Scan for the cell matching the given text and deliver its (X, Y) coordinate at center. 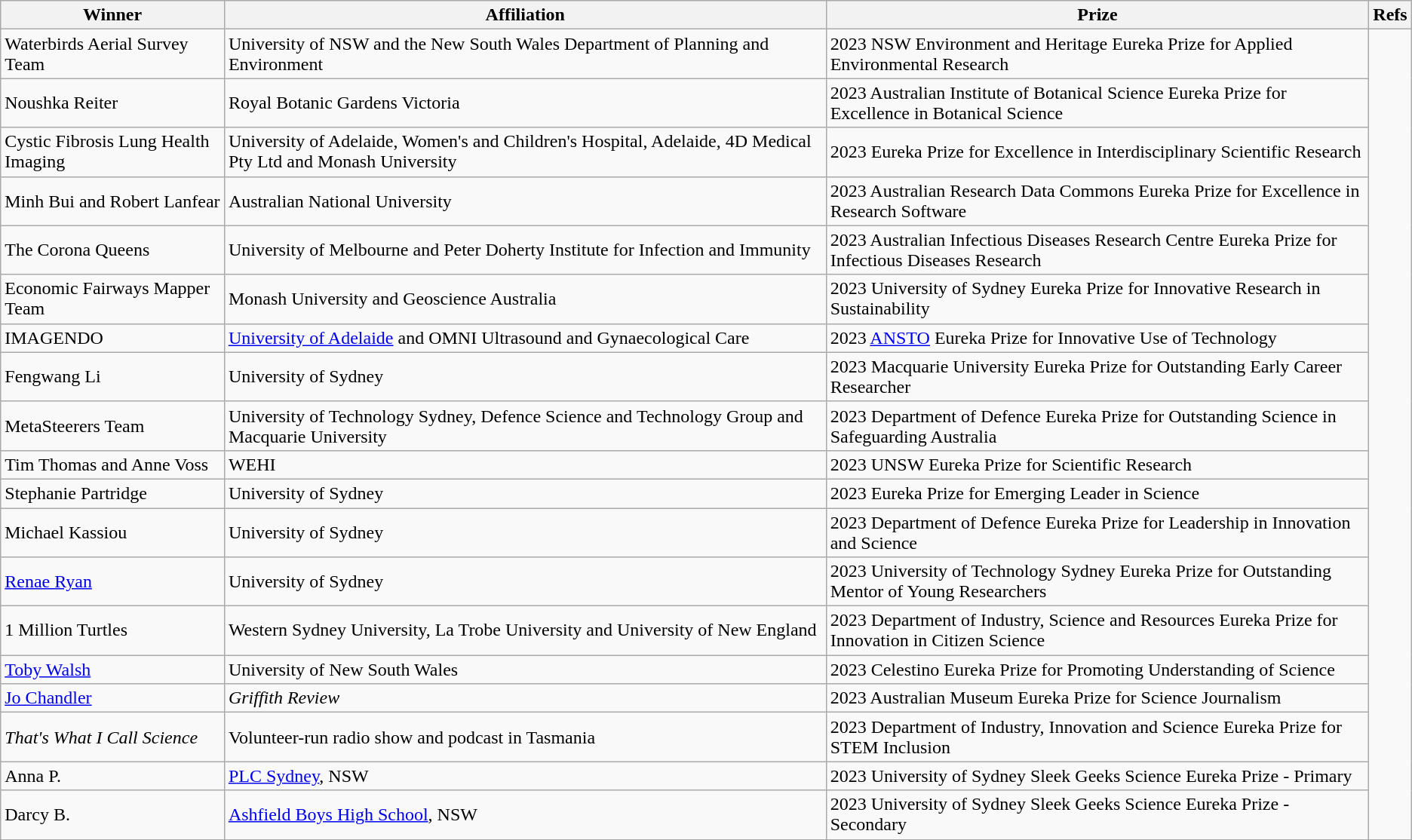
2023 Australian Museum Eureka Prize for Science Journalism (1097, 698)
2023 Australian Infectious Diseases Research Centre Eureka Prize for Infectious Diseases Research (1097, 250)
Refs (1390, 15)
That's What I Call Science (113, 737)
2023 Macquarie University Eureka Prize for Outstanding Early Career Researcher (1097, 377)
2023 University of Sydney Eureka Prize for Innovative Research in Sustainability (1097, 299)
Toby Walsh (113, 670)
Anna P. (113, 776)
2023 UNSW Eureka Prize for Scientific Research (1097, 464)
University of Adelaide, Women's and Children's Hospital, Adelaide, 4D Medical Pty Ltd and Monash University (525, 152)
Jo Chandler (113, 698)
2023 Department of Defence Eureka Prize for Leadership in Innovation and Science (1097, 532)
Royal Botanic Gardens Victoria (525, 103)
Minh Bui and Robert Lanfear (113, 201)
Tim Thomas and Anne Voss (113, 464)
Noushka Reiter (113, 103)
2023 Eureka Prize for Excellence in Interdisciplinary Scientific Research (1097, 152)
Ashfield Boys High School, NSW (525, 814)
Monash University and Geoscience Australia (525, 299)
University of Adelaide and OMNI Ultrasound and Gynaecological Care (525, 338)
IMAGENDO (113, 338)
Fengwang Li (113, 377)
Australian National University (525, 201)
Griffith Review (525, 698)
University of Melbourne and Peter Doherty Institute for Infection and Immunity (525, 250)
2023 Australian Research Data Commons Eureka Prize for Excellence in Research Software (1097, 201)
2023 Celestino Eureka Prize for Promoting Understanding of Science (1097, 670)
PLC Sydney, NSW (525, 776)
Winner (113, 15)
Western Sydney University, La Trobe University and University of New England (525, 630)
2023 Department of Industry, Science and Resources Eureka Prize for Innovation in Citizen Science (1097, 630)
University of Technology Sydney, Defence Science and Technology Group and Macquarie University (525, 425)
University of New South Wales (525, 670)
2023 Australian Institute of Botanical Science Eureka Prize for Excellence in Botanical Science (1097, 103)
2023 University of Technology Sydney Eureka Prize for Outstanding Mentor of Young Researchers (1097, 582)
2023 NSW Environment and Heritage Eureka Prize for Applied Environmental Research (1097, 54)
Affiliation (525, 15)
Economic Fairways Mapper Team (113, 299)
MetaSteerers Team (113, 425)
1 Million Turtles (113, 630)
Cystic Fibrosis Lung Health Imaging (113, 152)
2023 Department of Defence Eureka Prize for Outstanding Science in Safeguarding Australia (1097, 425)
2023 ANSTO Eureka Prize for Innovative Use of Technology (1097, 338)
2023 University of Sydney Sleek Geeks Science Eureka Prize - Primary (1097, 776)
Volunteer-run radio show and podcast in Tasmania (525, 737)
University of NSW and the New South Wales Department of Planning and Environment (525, 54)
Stephanie Partridge (113, 493)
2023 Department of Industry, Innovation and Science Eureka Prize for STEM Inclusion (1097, 737)
Prize (1097, 15)
2023 Eureka Prize for Emerging Leader in Science (1097, 493)
WEHI (525, 464)
Michael Kassiou (113, 532)
Renae Ryan (113, 582)
The Corona Queens (113, 250)
Waterbirds Aerial Survey Team (113, 54)
Darcy B. (113, 814)
2023 University of Sydney Sleek Geeks Science Eureka Prize - Secondary (1097, 814)
